Detect which cell encompasses the target text, then output its [x, y] center coordinate. 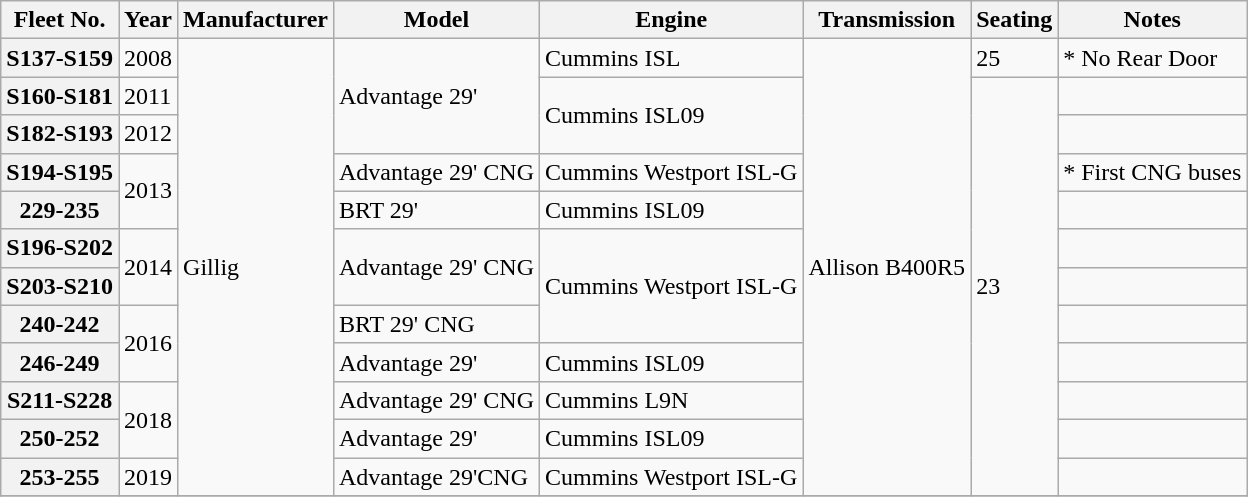
2008 [148, 58]
250-252 [60, 438]
23 [1014, 286]
Allison B400R5 [887, 268]
240-242 [60, 324]
Engine [672, 20]
S211-S228 [60, 400]
Transmission [887, 20]
Seating [1014, 20]
2018 [148, 419]
BRT 29' [436, 210]
* No Rear Door [1152, 58]
S137-S159 [60, 58]
Cummins L9N [672, 400]
Advantage 29'CNG [436, 477]
S182-S193 [60, 134]
229-235 [60, 210]
Notes [1152, 20]
S160-S181 [60, 96]
S196-S202 [60, 248]
2014 [148, 267]
253-255 [60, 477]
2013 [148, 191]
2012 [148, 134]
Model [436, 20]
2011 [148, 96]
Cummins ISL [672, 58]
* First CNG buses [1152, 172]
246-249 [60, 362]
Year [148, 20]
Fleet No. [60, 20]
Gillig [256, 268]
2016 [148, 343]
BRT 29' CNG [436, 324]
25 [1014, 58]
2019 [148, 477]
S203-S210 [60, 286]
Manufacturer [256, 20]
S194-S195 [60, 172]
